Locate the cell with the specified text and output its [x, y] center coordinate. 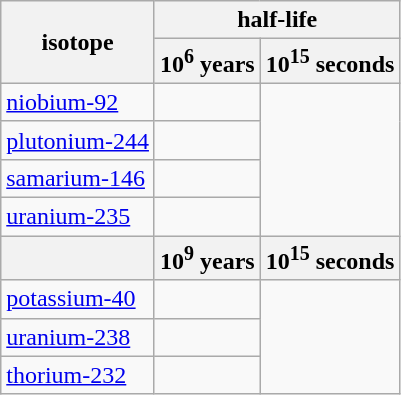
109 years [207, 258]
niobium-92 [78, 102]
plutonium-244 [78, 140]
potassium-40 [78, 299]
half-life [276, 20]
samarium-146 [78, 178]
thorium-232 [78, 375]
isotope [78, 42]
uranium-235 [78, 217]
106 years [207, 62]
uranium-238 [78, 337]
